For the text-containing cell, return its midpoint in (X, Y) coordinate format. 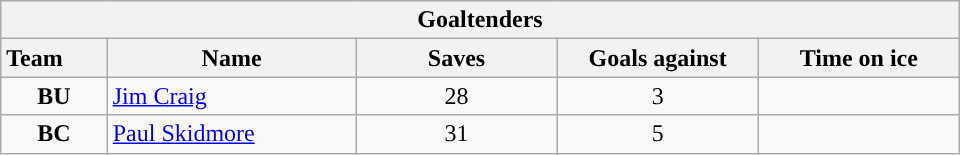
5 (658, 134)
28 (456, 96)
Goaltenders (480, 20)
BC (54, 134)
Paul Skidmore (232, 134)
Saves (456, 58)
Goals against (658, 58)
Team (54, 58)
3 (658, 96)
Jim Craig (232, 96)
BU (54, 96)
Name (232, 58)
Time on ice (858, 58)
31 (456, 134)
